Scan for the cell matching the given text and deliver its (x, y) coordinate at center. 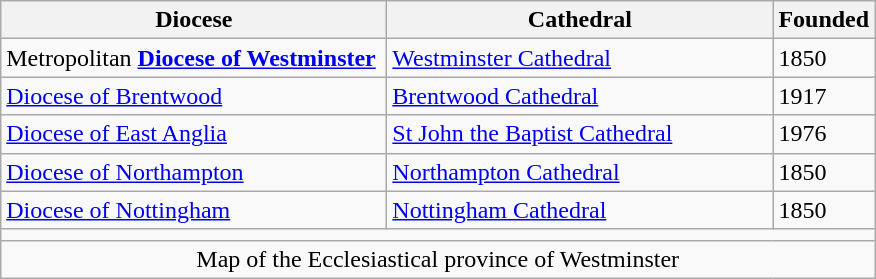
Diocese of Brentwood (194, 96)
Northampton Cathedral (580, 172)
Metropolitan Diocese of Westminster (194, 58)
Diocese of East Anglia (194, 134)
Diocese of Nottingham (194, 210)
St John the Baptist Cathedral (580, 134)
Founded (824, 20)
1917 (824, 96)
Brentwood Cathedral (580, 96)
Map of the Ecclesiastical province of Westminster (438, 259)
Nottingham Cathedral (580, 210)
Cathedral (580, 20)
Diocese of Northampton (194, 172)
1976 (824, 134)
Westminster Cathedral (580, 58)
Diocese (194, 20)
